Search for the cell housing the specified text and yield its [x, y] center coordinate. 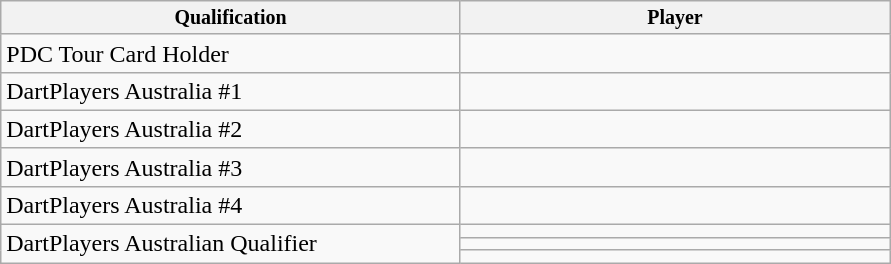
DartPlayers Australia #1 [230, 91]
PDC Tour Card Holder [230, 53]
DartPlayers Australia #2 [230, 129]
Qualification [230, 18]
DartPlayers Australia #3 [230, 167]
DartPlayers Australia #4 [230, 205]
Player [674, 18]
DartPlayers Australian Qualifier [230, 244]
